Pinpoint the cell where the given text exists, returning its (X, Y) midpoint coordinate. 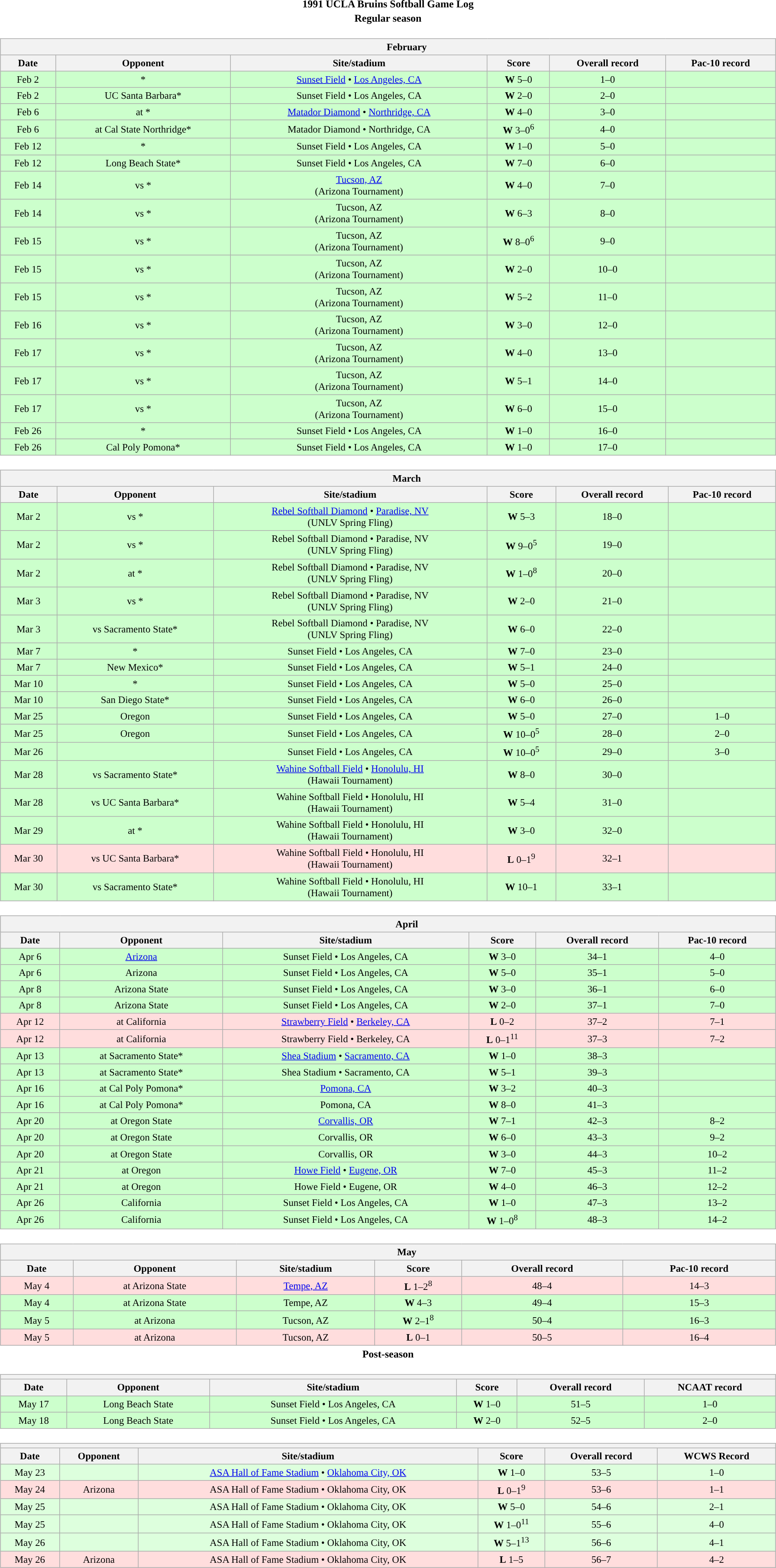
12–0 (608, 325)
31–0 (612, 803)
W 5–4 (521, 803)
36–1 (597, 989)
14–2 (717, 1220)
April (388, 924)
10–2 (717, 1153)
May 17 (34, 1404)
45–3 (597, 1170)
56–7 (601, 1560)
8–2 (717, 1121)
11–2 (717, 1170)
NCAAT record (710, 1387)
33–1 (612, 886)
17–0 (608, 447)
W 1–011 (511, 1524)
W 5–113 (511, 1542)
35–1 (597, 972)
March (388, 479)
10–0 (608, 269)
7–1 (717, 1021)
San Diego State* (135, 700)
15–0 (608, 409)
4–2 (716, 1560)
W 3–06 (518, 129)
42–3 (597, 1121)
16–3 (699, 1320)
26–0 (612, 700)
53–6 (601, 1489)
4–1 (716, 1542)
24–0 (612, 667)
UC Santa Barbara* (143, 96)
29–0 (612, 752)
New Mexico* (135, 667)
7–2 (717, 1039)
W 2–18 (418, 1320)
56–6 (601, 1542)
32–0 (612, 831)
16–4 (699, 1338)
30–0 (612, 774)
41–3 (597, 1105)
46–3 (597, 1186)
39–3 (597, 1072)
at Cal State Northridge* (143, 129)
W 6–3 (518, 213)
19–0 (612, 545)
44–3 (597, 1153)
21–0 (612, 601)
37–2 (597, 1021)
February (388, 47)
14–3 (699, 1286)
52–5 (580, 1420)
2–1 (716, 1507)
51–5 (580, 1404)
50–5 (542, 1338)
L 0–1 (418, 1338)
23–0 (612, 651)
47–3 (597, 1202)
May 23 (30, 1472)
37–1 (597, 1005)
11–0 (608, 297)
May (388, 1252)
8–0 (608, 213)
13–0 (608, 353)
Mar 26 (29, 752)
9–0 (608, 241)
14–0 (608, 381)
27–0 (612, 716)
WCWS Record (716, 1456)
W 4–3 (418, 1303)
40–3 (597, 1089)
55–6 (601, 1524)
May 24 (30, 1489)
43–3 (597, 1137)
Long Beach State* (143, 163)
32–1 (612, 859)
12–2 (717, 1186)
25–0 (612, 684)
L 0–2 (502, 1021)
W 7–1 (502, 1121)
20–0 (612, 573)
49–4 (542, 1303)
W 10–1 (521, 886)
15–3 (699, 1303)
48–3 (597, 1220)
1–1 (716, 1489)
W 8–06 (518, 241)
W 3–2 (502, 1089)
L 1–28 (418, 1286)
16–0 (608, 431)
13–2 (717, 1202)
37–3 (597, 1039)
May 18 (34, 1420)
W 9–05 (521, 545)
18–0 (612, 517)
W 5–3 (521, 517)
9–2 (717, 1137)
34–1 (597, 956)
Feb 16 (28, 325)
L 0–111 (502, 1039)
W 5–2 (518, 297)
48–4 (542, 1286)
28–0 (612, 733)
22–0 (612, 629)
Cal Poly Pomona* (143, 447)
38–3 (597, 1056)
53–5 (601, 1472)
L 1–5 (511, 1560)
54–6 (601, 1507)
50–4 (542, 1320)
Mar 29 (29, 831)
